Return the (X, Y) coordinate for the center point of the cell that contains the specified text.  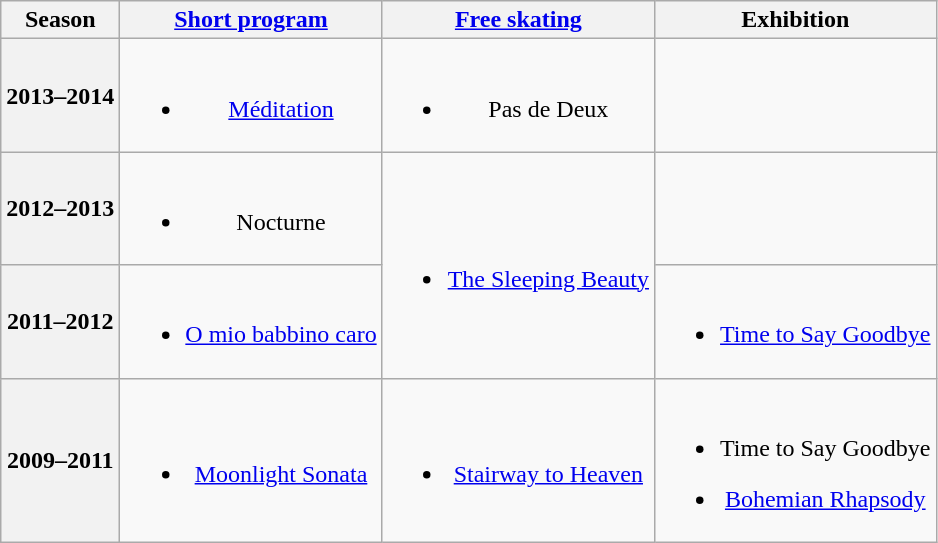
Short program (251, 20)
The Sleeping Beauty (518, 265)
Free skating (518, 20)
Time to Say Goodbye Bohemian Rhapsody (796, 460)
2012–2013 (60, 208)
Moonlight Sonata (251, 460)
Pas de Deux (518, 96)
2009–2011 (60, 460)
2011–2012 (60, 322)
Exhibition (796, 20)
Nocturne (251, 208)
O mio babbino caro (251, 322)
Season (60, 20)
Time to Say Goodbye (796, 322)
2013–2014 (60, 96)
Méditation (251, 96)
Stairway to Heaven (518, 460)
